Locate the cell with the specified text and output its (X, Y) center coordinate. 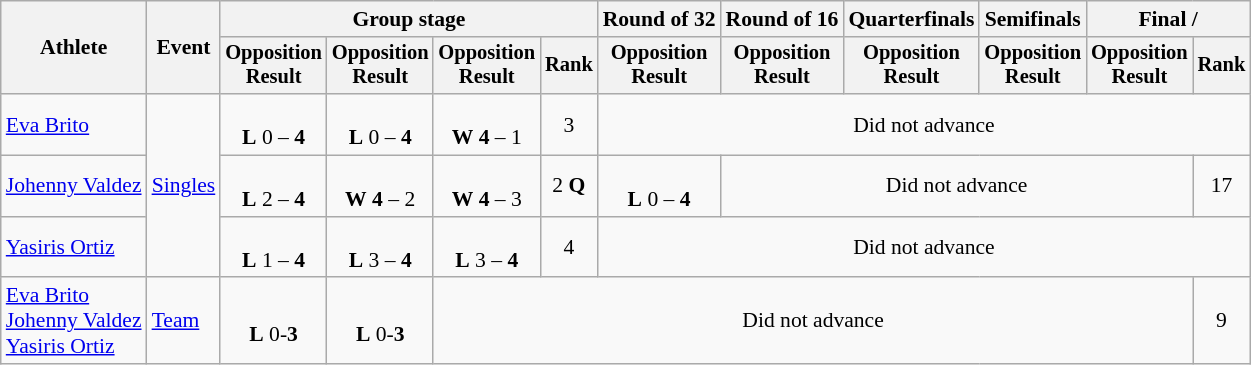
W 4 – 1 (486, 124)
Quarterfinals (911, 19)
17 (1222, 186)
L 1 – 4 (274, 248)
L 2 – 4 (274, 186)
W 4 – 2 (380, 186)
4 (569, 248)
9 (1222, 322)
Round of 32 (660, 19)
Athlete (74, 48)
Singles (184, 186)
Yasiris Ortiz (74, 248)
Eva Brito (74, 124)
Johenny Valdez (74, 186)
W 4 – 3 (486, 186)
Team (184, 322)
Semifinals (1032, 19)
2 Q (569, 186)
Event (184, 48)
Round of 16 (782, 19)
Final / (1168, 19)
Eva BritoJohenny ValdezYasiris Ortiz (74, 322)
3 (569, 124)
Group stage (408, 19)
